From the cell containing the given text, extract its center point as (x, y) coordinate. 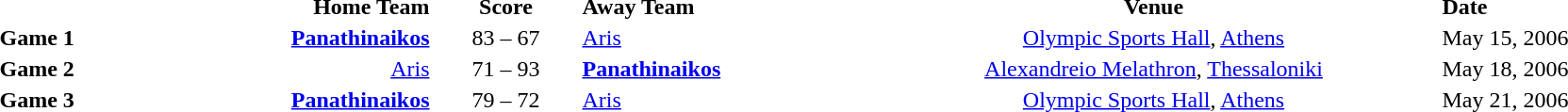
71 – 93 (505, 69)
Olympic Sports Hall, Athens (1154, 38)
Alexandreio Melathron, Thessaloniki (1154, 69)
83 – 67 (505, 38)
